Capture the cell that displays the provided text and extract its [X, Y] central coordinate. 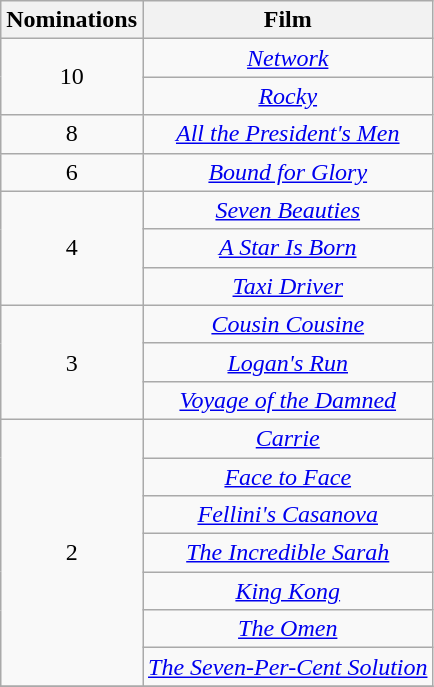
The Seven-Per-Cent Solution [288, 667]
Nominations [72, 20]
All the President's Men [288, 134]
Carrie [288, 438]
8 [72, 134]
Taxi Driver [288, 286]
6 [72, 172]
Bound for Glory [288, 172]
2 [72, 552]
The Incredible Sarah [288, 553]
Film [288, 20]
Network [288, 58]
A Star Is Born [288, 248]
3 [72, 362]
The Omen [288, 629]
King Kong [288, 591]
Face to Face [288, 477]
Seven Beauties [288, 210]
Rocky [288, 96]
Logan's Run [288, 362]
Voyage of the Damned [288, 400]
10 [72, 77]
Cousin Cousine [288, 324]
4 [72, 248]
Fellini's Casanova [288, 515]
